Identify which cell holds the provided text, then report its [x, y] central coordinate. 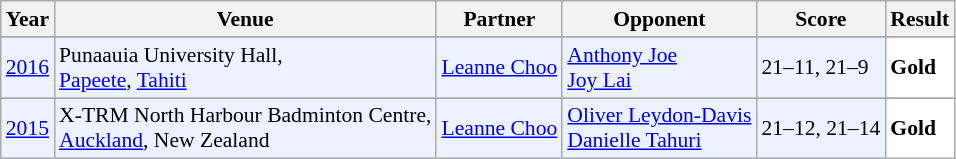
Anthony Joe Joy Lai [659, 68]
Opponent [659, 19]
21–11, 21–9 [820, 68]
Venue [245, 19]
Year [28, 19]
2016 [28, 68]
21–12, 21–14 [820, 128]
Punaauia University Hall,Papeete, Tahiti [245, 68]
2015 [28, 128]
Oliver Leydon-Davis Danielle Tahuri [659, 128]
Result [920, 19]
Partner [499, 19]
Score [820, 19]
X-TRM North Harbour Badminton Centre,Auckland, New Zealand [245, 128]
